Search for the cell housing the specified text and yield its [x, y] center coordinate. 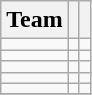
Team [35, 20]
